Determine the [x, y] coordinate at the center of the cell enclosing the given text.  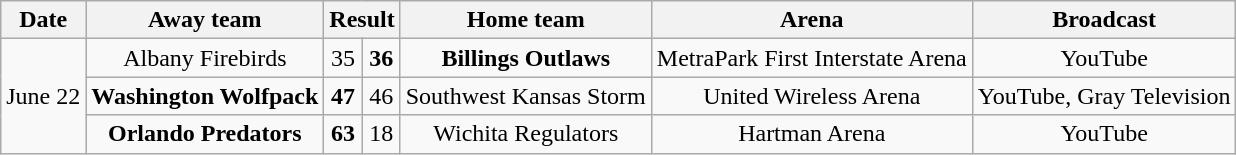
63 [343, 134]
47 [343, 96]
Broadcast [1104, 20]
Away team [205, 20]
Washington Wolfpack [205, 96]
Home team [526, 20]
Wichita Regulators [526, 134]
Albany Firebirds [205, 58]
Date [44, 20]
Billings Outlaws [526, 58]
18 [381, 134]
Hartman Arena [812, 134]
46 [381, 96]
June 22 [44, 96]
Southwest Kansas Storm [526, 96]
Arena [812, 20]
MetraPark First Interstate Arena [812, 58]
Result [362, 20]
Orlando Predators [205, 134]
35 [343, 58]
United Wireless Arena [812, 96]
YouTube, Gray Television [1104, 96]
36 [381, 58]
